Identify which cell holds the provided text, then report its (X, Y) central coordinate. 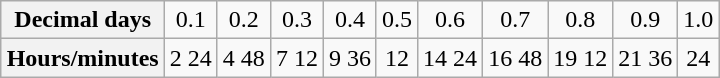
16 48 (516, 58)
14 24 (450, 58)
0.8 (580, 20)
0.3 (296, 20)
4 48 (244, 58)
12 (396, 58)
0.1 (190, 20)
2 24 (190, 58)
24 (698, 58)
0.6 (450, 20)
0.4 (350, 20)
0.9 (646, 20)
0.5 (396, 20)
Decimal days (82, 20)
1.0 (698, 20)
19 12 (580, 58)
21 36 (646, 58)
0.7 (516, 20)
7 12 (296, 58)
9 36 (350, 58)
0.2 (244, 20)
Hours/minutes (82, 58)
